Find where the given text appears and provide that cell's center as (X, Y) coordinate. 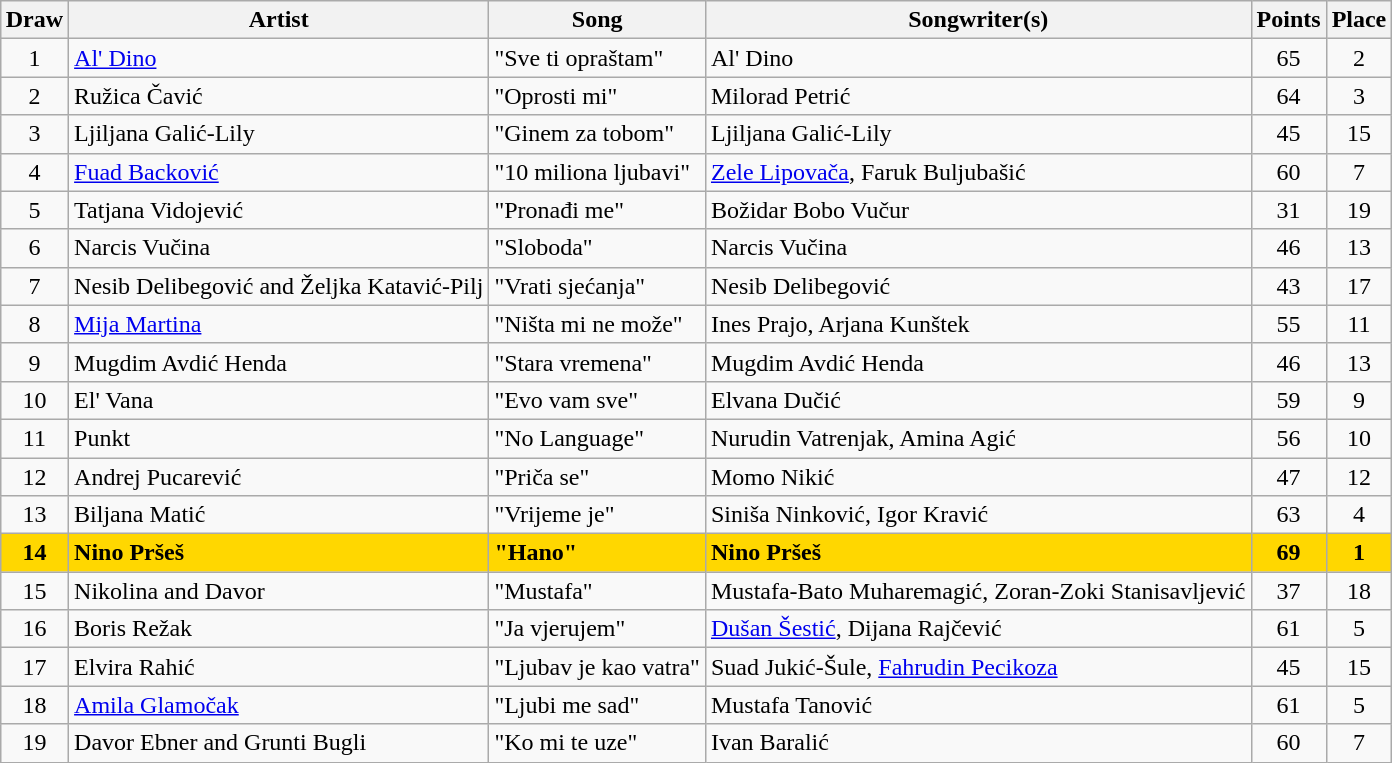
Amila Glamočak (279, 705)
Davor Ebner and Grunti Bugli (279, 743)
Fuad Backović (279, 172)
Elvana Dučić (978, 400)
Ines Prajo, Arjana Kunštek (978, 324)
65 (1288, 58)
Milorad Petrić (978, 96)
"Priča se" (598, 477)
"Sve ti opraštam" (598, 58)
Elvira Rahić (279, 667)
Boris Režak (279, 629)
Songwriter(s) (978, 20)
Punkt (279, 438)
"Hano" (598, 553)
37 (1288, 591)
Song (598, 20)
63 (1288, 515)
"Ginem za tobom" (598, 134)
59 (1288, 400)
"Stara vremena" (598, 362)
Mija Martina (279, 324)
"Mustafa" (598, 591)
Siniša Ninković, Igor Kravić (978, 515)
6 (34, 248)
"Sloboda" (598, 248)
16 (34, 629)
47 (1288, 477)
55 (1288, 324)
Points (1288, 20)
64 (1288, 96)
"Ništa mi ne može" (598, 324)
"Vrati sjećanja" (598, 286)
El' Vana (279, 400)
Mustafa Tanović (978, 705)
"10 miliona ljubavi" (598, 172)
"Oprosti mi" (598, 96)
Biljana Matić (279, 515)
Nesib Delibegović and Željka Katavić-Pilj (279, 286)
"No Language" (598, 438)
Nurudin Vatrenjak, Amina Agić (978, 438)
"Ljubi me sad" (598, 705)
56 (1288, 438)
Ivan Baralić (978, 743)
Andrej Pucarević (279, 477)
Place (1359, 20)
Tatjana Vidojević (279, 210)
Nikolina and Davor (279, 591)
Draw (34, 20)
14 (34, 553)
31 (1288, 210)
43 (1288, 286)
Nesib Delibegović (978, 286)
"Pronađi me" (598, 210)
8 (34, 324)
Ružica Čavić (279, 96)
69 (1288, 553)
"Ljubav je kao vatra" (598, 667)
Momo Nikić (978, 477)
Zele Lipovača, Faruk Buljubašić (978, 172)
"Vrijeme je" (598, 515)
"Ja vjerujem" (598, 629)
Suad Jukić-Šule, Fahrudin Pecikoza (978, 667)
Artist (279, 20)
"Ko mi te uze" (598, 743)
Božidar Bobo Vučur (978, 210)
Dušan Šestić, Dijana Rajčević (978, 629)
"Evo vam sve" (598, 400)
Mustafa-Bato Muharemagić, Zoran-Zoki Stanisavljević (978, 591)
